Return the (X, Y) coordinate for the center point of the cell that contains the specified text.  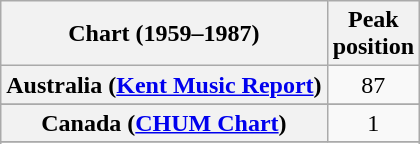
Peakposition (373, 34)
Chart (1959–1987) (164, 34)
1 (373, 123)
Australia (Kent Music Report) (164, 85)
87 (373, 85)
Canada (CHUM Chart) (164, 123)
